Return the (X, Y) coordinate for the center point of the cell that contains the specified text.  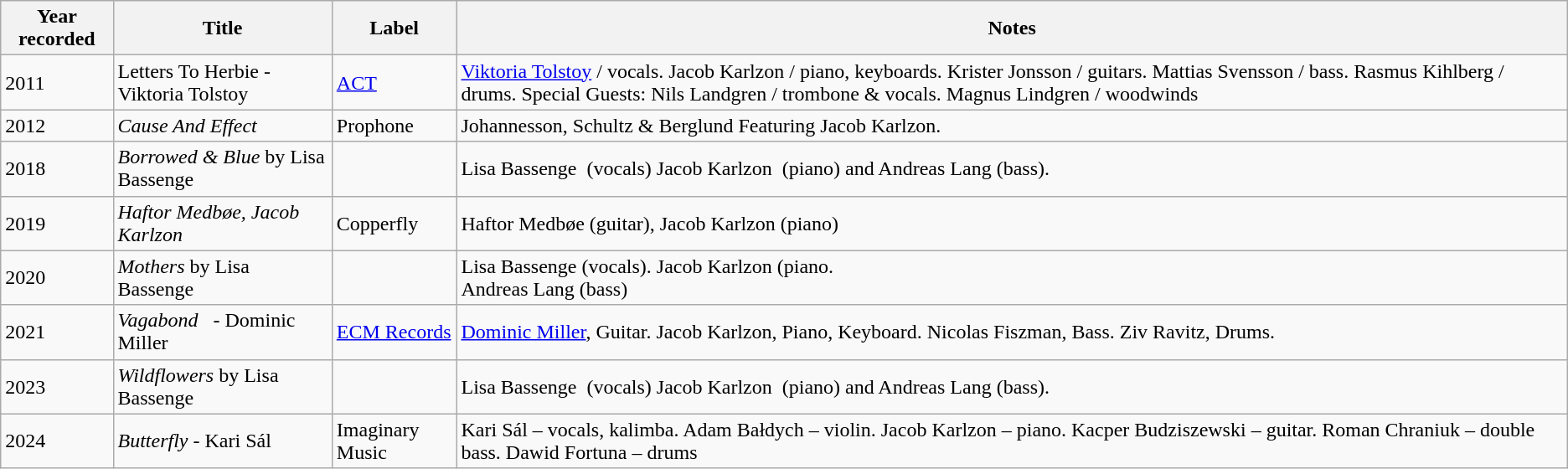
Dominic Miller, Guitar. Jacob Karlzon, Piano, Keyboard. Nicolas Fiszman, Bass. Ziv Ravitz, Drums. (1012, 332)
ECM Records (394, 332)
Copperfly (394, 223)
Lisa Bassenge (vocals). Jacob Karlzon (piano.Andreas Lang (bass) (1012, 278)
Year recorded (57, 28)
Prophone (394, 126)
2020 (57, 278)
2024 (57, 441)
Johannesson, Schultz & Berglund Featuring Jacob Karlzon. (1012, 126)
Haftor Medbøe, Jacob Karlzon (223, 223)
ACT (394, 82)
Letters To Herbie - Viktoria Tolstoy (223, 82)
Notes (1012, 28)
Vagabond - Dominic Miller (223, 332)
Cause And Effect (223, 126)
Label (394, 28)
Haftor Medbøe (guitar), Jacob Karlzon (piano) (1012, 223)
Title (223, 28)
Borrowed & Blue by Lisa Bassenge (223, 169)
2018 (57, 169)
Wildflowers by Lisa Bassenge (223, 387)
2011 (57, 82)
2023 (57, 387)
Imaginary Music (394, 441)
2012 (57, 126)
Butterfly - Kari Sál (223, 441)
2021 (57, 332)
Mothers by Lisa Bassenge (223, 278)
2019 (57, 223)
